Capture the cell that displays the provided text and extract its [X, Y] central coordinate. 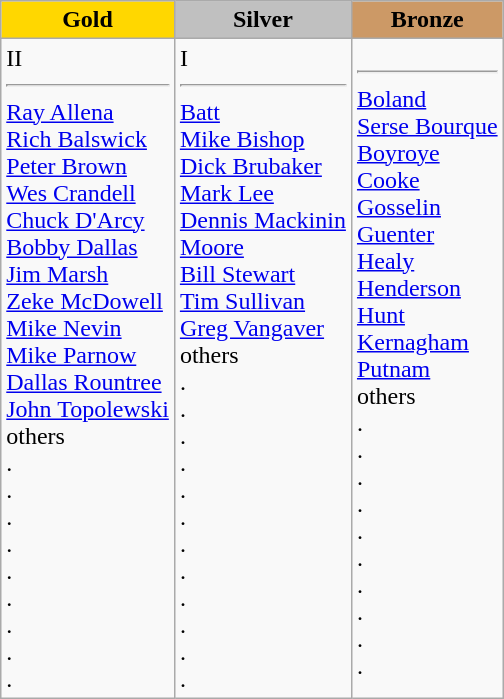
I BattMike BishopDick BrubakerMark LeeDennis Mackinin MooreBill StewartTim SullivanGreg Vangaverothers............ [262, 368]
Silver [262, 20]
BolandSerse Bourque Boyroye Cooke Gosselin Guenter Healy Henderson Hunt Kernagham Putnamothers.......... [427, 368]
Gold [88, 20]
Bronze [427, 20]
